Provide the [X, Y] coordinate of the cell's center where the given text is located.  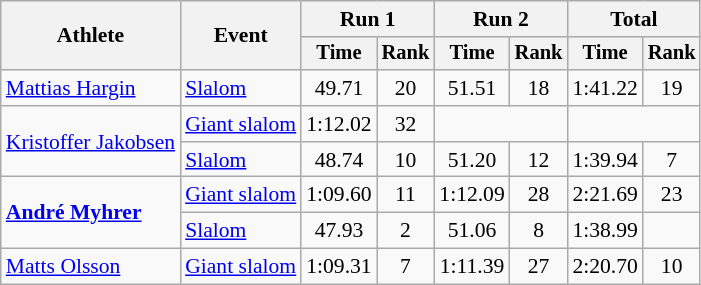
51.51 [472, 88]
Mattias Hargin [90, 88]
18 [539, 88]
Total [634, 19]
André Myhrer [90, 212]
1:12.09 [472, 195]
2:21.69 [604, 195]
1:39.94 [604, 160]
1:12.02 [338, 124]
23 [672, 195]
1:09.60 [338, 195]
Run 2 [500, 19]
1:09.31 [338, 267]
12 [539, 160]
51.20 [472, 160]
Event [240, 36]
1:38.99 [604, 231]
47.93 [338, 231]
20 [406, 88]
2:20.70 [604, 267]
48.74 [338, 160]
1:11.39 [472, 267]
51.06 [472, 231]
2 [406, 231]
8 [539, 231]
Kristoffer Jakobsen [90, 142]
27 [539, 267]
Athlete [90, 36]
1:41.22 [604, 88]
19 [672, 88]
11 [406, 195]
32 [406, 124]
28 [539, 195]
Matts Olsson [90, 267]
49.71 [338, 88]
Run 1 [368, 19]
